Output the [x, y] coordinate of the center of the cell containing the given text.  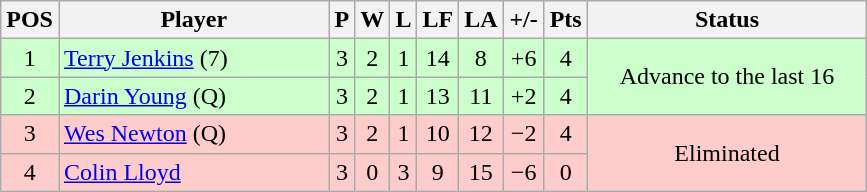
Terry Jenkins (7) [194, 58]
LF [438, 20]
9 [438, 172]
10 [438, 134]
+6 [524, 58]
−6 [524, 172]
13 [438, 96]
Colin Lloyd [194, 172]
L [404, 20]
W [372, 20]
Status [727, 20]
14 [438, 58]
LA [481, 20]
P [342, 20]
POS [30, 20]
Pts [566, 20]
+/- [524, 20]
12 [481, 134]
15 [481, 172]
Darin Young (Q) [194, 96]
11 [481, 96]
−2 [524, 134]
Advance to the last 16 [727, 77]
Wes Newton (Q) [194, 134]
Player [194, 20]
Eliminated [727, 153]
+2 [524, 96]
8 [481, 58]
